Find where the given text appears and provide that cell's center as (x, y) coordinate. 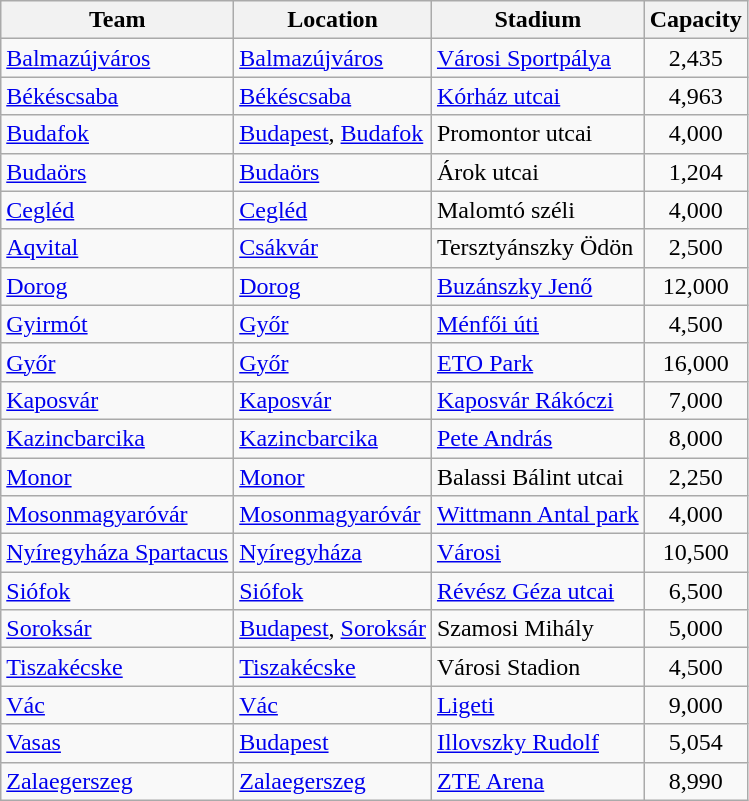
Városi (538, 553)
Pete András (538, 438)
Illovszky Rudolf (538, 743)
Nyíregyháza Spartacus (118, 553)
8,000 (696, 438)
Városi Sportpálya (538, 58)
Aqvital (118, 248)
Csákvár (333, 248)
Capacity (696, 20)
12,000 (696, 286)
7,000 (696, 400)
Városi Stadion (538, 667)
2,500 (696, 248)
Malomtó széli (538, 210)
Budapest, Soroksár (333, 629)
Nyíregyháza (333, 553)
2,435 (696, 58)
5,054 (696, 743)
Budafok (118, 134)
5,000 (696, 629)
Ménfői úti (538, 324)
Gyirmót (118, 324)
Soroksár (118, 629)
ZTE Arena (538, 781)
10,500 (696, 553)
4,963 (696, 96)
Buzánszky Jenő (538, 286)
ETO Park (538, 362)
6,500 (696, 591)
Ligeti (538, 705)
Vasas (118, 743)
Balassi Bálint utcai (538, 477)
Stadium (538, 20)
Budapest, Budafok (333, 134)
Budapest (333, 743)
Árok utcai (538, 172)
Promontor utcai (538, 134)
Révész Géza utcai (538, 591)
Wittmann Antal park (538, 515)
Location (333, 20)
Team (118, 20)
8,990 (696, 781)
Tersztyánszky Ödön (538, 248)
Kórház utcai (538, 96)
9,000 (696, 705)
Szamosi Mihály (538, 629)
Kaposvár Rákóczi (538, 400)
2,250 (696, 477)
16,000 (696, 362)
1,204 (696, 172)
